Pinpoint the cell where the given text exists, returning its [x, y] midpoint coordinate. 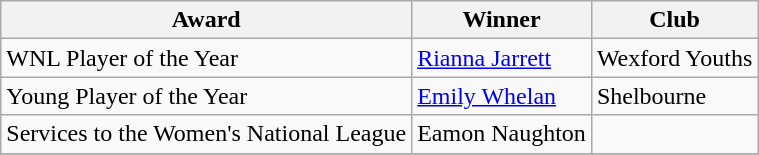
WNL Player of the Year [206, 58]
Rianna Jarrett [502, 58]
Services to the Women's National League [206, 134]
Emily Whelan [502, 96]
Club [674, 20]
Award [206, 20]
Wexford Youths [674, 58]
Winner [502, 20]
Young Player of the Year [206, 96]
Eamon Naughton [502, 134]
Shelbourne [674, 96]
